Extract the (X, Y) coordinate from the center of the cell holding the provided text.  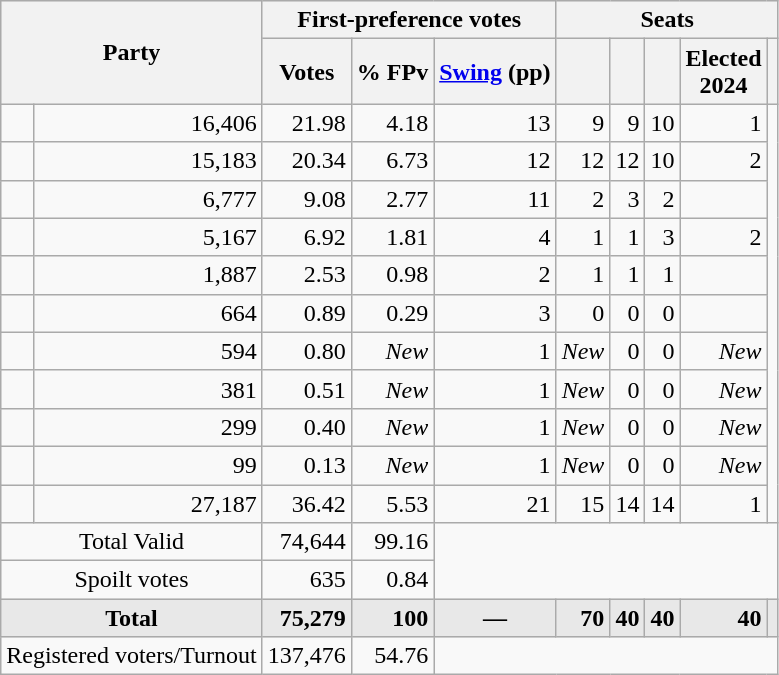
Party (132, 52)
13 (495, 123)
6.92 (306, 237)
1.81 (392, 237)
Seats (667, 20)
5,167 (148, 237)
36.42 (306, 503)
0.84 (392, 580)
21 (495, 503)
11 (495, 199)
594 (148, 351)
21.98 (306, 123)
15,183 (148, 161)
6.73 (392, 161)
0.80 (306, 351)
54.76 (392, 656)
664 (148, 313)
381 (148, 389)
Spoilt votes (132, 580)
75,279 (306, 618)
100 (392, 618)
0.51 (306, 389)
4 (495, 237)
Swing (pp) (495, 72)
Elected2024 (724, 72)
2.77 (392, 199)
— (495, 618)
16,406 (148, 123)
70 (583, 618)
635 (306, 580)
20.34 (306, 161)
1,887 (148, 275)
74,644 (306, 542)
15 (583, 503)
Total (132, 618)
27,187 (148, 503)
0.40 (306, 427)
0.13 (306, 465)
% FPv (392, 72)
Votes (306, 72)
0.89 (306, 313)
5.53 (392, 503)
4.18 (392, 123)
Total Valid (132, 542)
9.08 (306, 199)
137,476 (306, 656)
Registered voters/Turnout (132, 656)
0.98 (392, 275)
6,777 (148, 199)
First-preference votes (409, 20)
2.53 (306, 275)
299 (148, 427)
0.29 (392, 313)
99.16 (392, 542)
99 (148, 465)
